Pinpoint the cell where the given text exists, returning its (X, Y) midpoint coordinate. 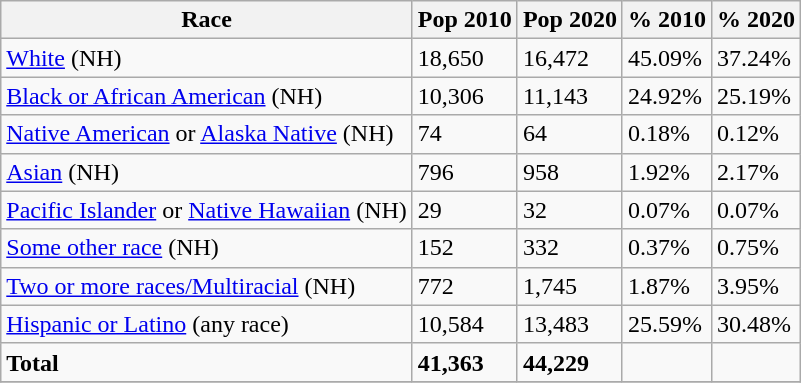
Pop 2010 (464, 20)
3.95% (756, 286)
41,363 (464, 362)
1,745 (570, 286)
Two or more races/Multiracial (NH) (207, 286)
32 (570, 210)
0.37% (666, 248)
24.92% (666, 96)
1.92% (666, 172)
958 (570, 172)
% 2010 (666, 20)
10,306 (464, 96)
25.59% (666, 324)
Pop 2020 (570, 20)
2.17% (756, 172)
772 (464, 286)
64 (570, 134)
152 (464, 248)
10,584 (464, 324)
18,650 (464, 58)
Total (207, 362)
Pacific Islander or Native Hawaiian (NH) (207, 210)
0.12% (756, 134)
White (NH) (207, 58)
13,483 (570, 324)
Native American or Alaska Native (NH) (207, 134)
74 (464, 134)
44,229 (570, 362)
Hispanic or Latino (any race) (207, 324)
Asian (NH) (207, 172)
0.75% (756, 248)
Some other race (NH) (207, 248)
0.18% (666, 134)
11,143 (570, 96)
30.48% (756, 324)
16,472 (570, 58)
37.24% (756, 58)
Black or African American (NH) (207, 96)
25.19% (756, 96)
332 (570, 248)
% 2020 (756, 20)
29 (464, 210)
45.09% (666, 58)
1.87% (666, 286)
796 (464, 172)
Race (207, 20)
